Provide the (X, Y) coordinate of the cell's center where the given text is located.  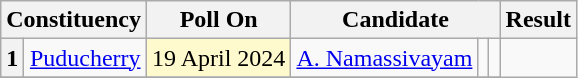
Result (538, 20)
Constituency (74, 20)
Puducherry (86, 58)
Poll On (218, 20)
1 (12, 58)
A. Namassivayam (384, 58)
Candidate (396, 20)
19 April 2024 (218, 58)
